Locate the cell with the specified text and output its [X, Y] center coordinate. 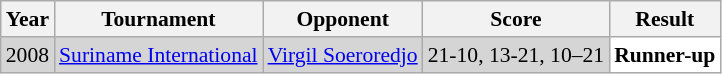
2008 [28, 55]
21-10, 13-21, 10–21 [516, 55]
Result [664, 19]
Score [516, 19]
Opponent [343, 19]
Year [28, 19]
Suriname International [158, 55]
Runner-up [664, 55]
Virgil Soeroredjo [343, 55]
Tournament [158, 19]
